For the text-containing cell, return its midpoint in [x, y] coordinate format. 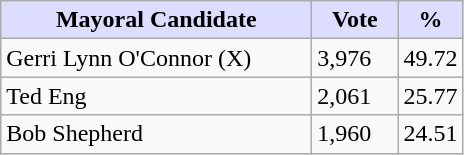
3,976 [355, 58]
1,960 [355, 134]
2,061 [355, 96]
Gerri Lynn O'Connor (X) [156, 58]
25.77 [430, 96]
Vote [355, 20]
Mayoral Candidate [156, 20]
49.72 [430, 58]
Bob Shepherd [156, 134]
% [430, 20]
24.51 [430, 134]
Ted Eng [156, 96]
